Provide the [x, y] coordinate of the cell's center where the given text is located.  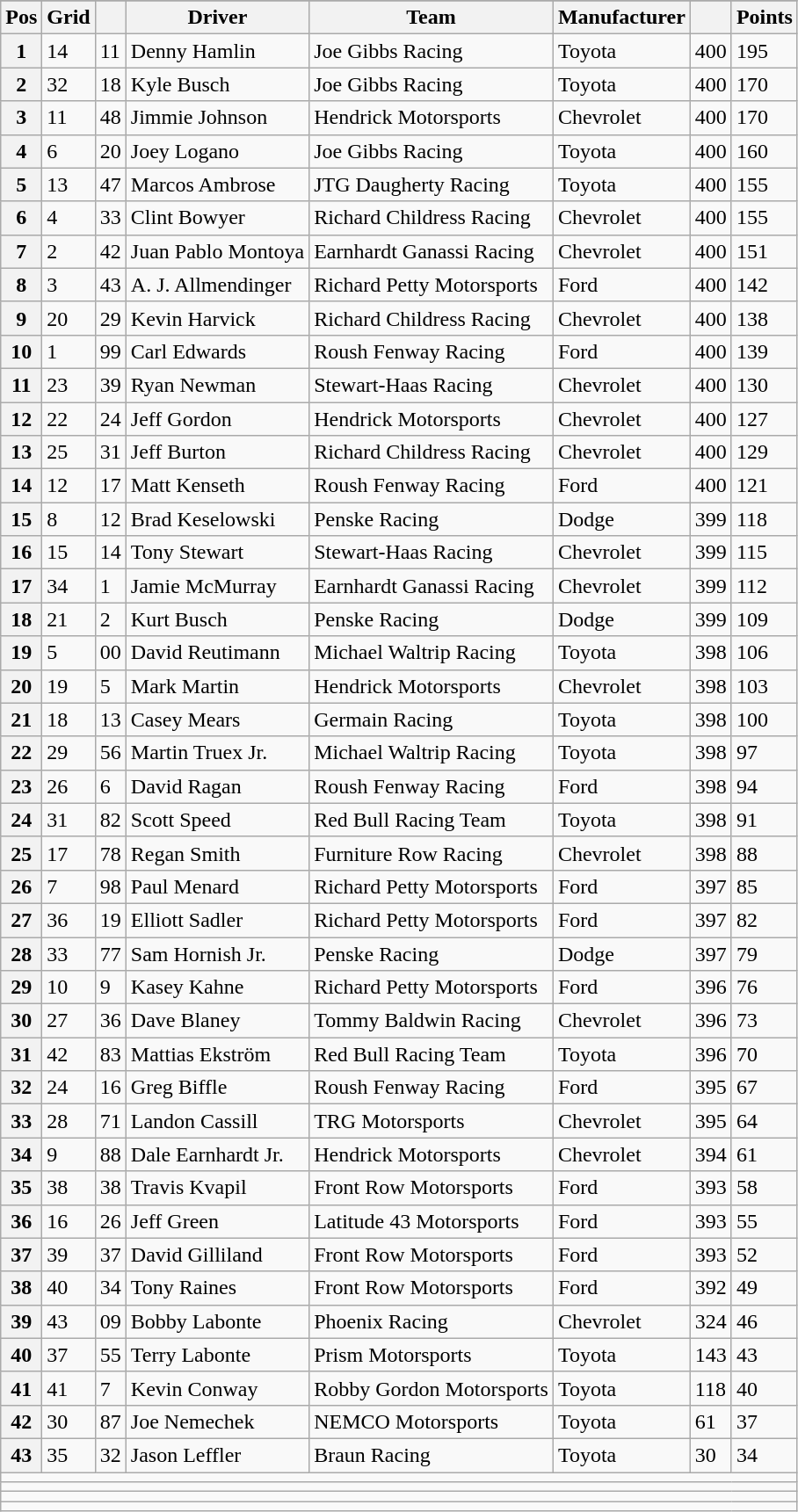
Denny Hamlin [217, 51]
79 [765, 953]
Mark Martin [217, 686]
115 [765, 553]
A. J. Allmendinger [217, 285]
77 [111, 953]
Dave Blaney [217, 1021]
Joey Logano [217, 151]
Clint Bowyer [217, 218]
Kyle Busch [217, 84]
324 [710, 1321]
Bobby Labonte [217, 1321]
Dale Earnhardt Jr. [217, 1154]
48 [111, 118]
Landon Cassill [217, 1121]
151 [765, 251]
129 [765, 452]
160 [765, 151]
94 [765, 786]
Carl Edwards [217, 351]
Paul Menard [217, 886]
76 [765, 988]
Grid [69, 18]
Sam Hornish Jr. [217, 953]
Points [765, 18]
121 [765, 486]
139 [765, 351]
87 [111, 1422]
56 [111, 753]
Robby Gordon Motorsports [432, 1388]
109 [765, 619]
Marcos Ambrose [217, 184]
67 [765, 1088]
Manufacturer [621, 18]
106 [765, 653]
Team [432, 18]
Jeff Burton [217, 452]
Kasey Kahne [217, 988]
Kevin Harvick [217, 318]
143 [710, 1355]
78 [111, 853]
Prism Motorsports [432, 1355]
Tony Raines [217, 1288]
00 [111, 653]
Braun Racing [432, 1455]
394 [710, 1154]
Juan Pablo Montoya [217, 251]
Jamie McMurray [217, 586]
Kurt Busch [217, 619]
Latitude 43 Motorsports [432, 1221]
49 [765, 1288]
Jeff Green [217, 1221]
46 [765, 1321]
392 [710, 1288]
Jason Leffler [217, 1455]
Jimmie Johnson [217, 118]
83 [111, 1054]
138 [765, 318]
100 [765, 720]
David Gilliland [217, 1255]
Jeff Gordon [217, 419]
71 [111, 1121]
Elliott Sadler [217, 920]
Mattias Ekström [217, 1054]
Martin Truex Jr. [217, 753]
Scott Speed [217, 820]
Brad Keselowski [217, 519]
Phoenix Racing [432, 1321]
58 [765, 1188]
99 [111, 351]
TRG Motorsports [432, 1121]
Greg Biffle [217, 1088]
Terry Labonte [217, 1355]
112 [765, 586]
Driver [217, 18]
Germain Racing [432, 720]
73 [765, 1021]
97 [765, 753]
David Ragan [217, 786]
64 [765, 1121]
Travis Kvapil [217, 1188]
130 [765, 385]
09 [111, 1321]
52 [765, 1255]
Tommy Baldwin Racing [432, 1021]
103 [765, 686]
Ryan Newman [217, 385]
127 [765, 419]
85 [765, 886]
JTG Daugherty Racing [432, 184]
Casey Mears [217, 720]
98 [111, 886]
142 [765, 285]
Matt Kenseth [217, 486]
Joe Nemechek [217, 1422]
Regan Smith [217, 853]
Kevin Conway [217, 1388]
David Reutimann [217, 653]
Tony Stewart [217, 553]
70 [765, 1054]
47 [111, 184]
195 [765, 51]
Furniture Row Racing [432, 853]
Pos [21, 18]
91 [765, 820]
NEMCO Motorsports [432, 1422]
